Return (x, y) of the center of cell containing provided text 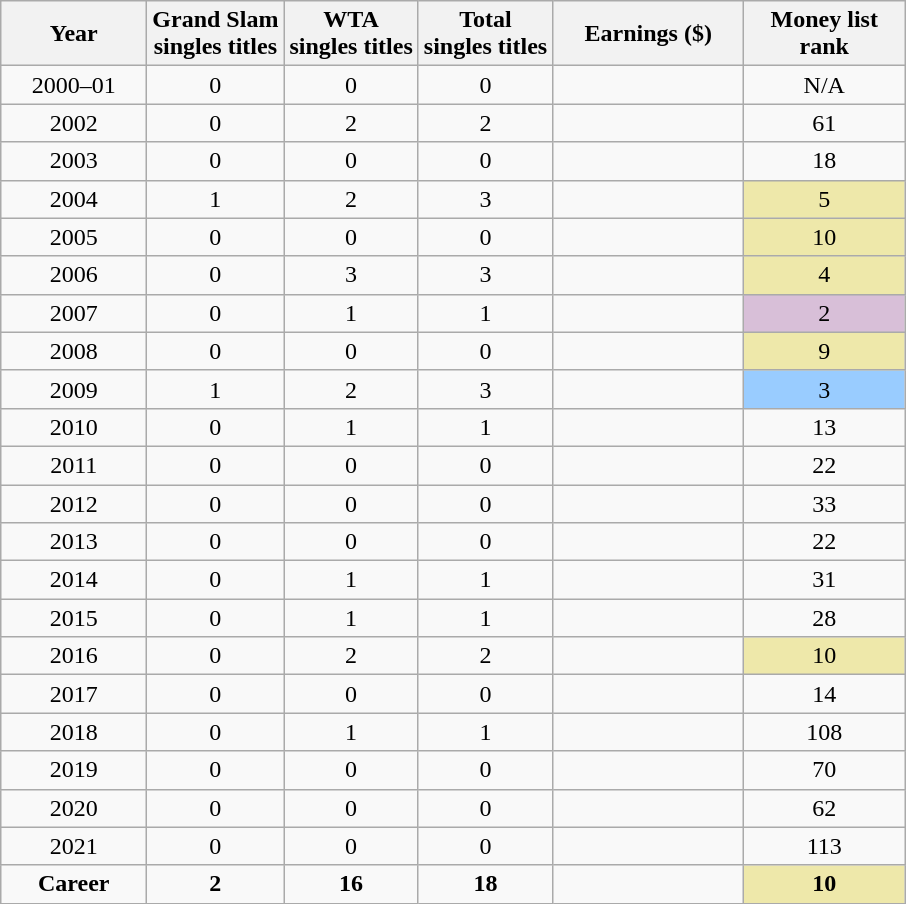
9 (824, 351)
2002 (74, 123)
2008 (74, 351)
Money list rank (824, 34)
2020 (74, 808)
2013 (74, 542)
2019 (74, 770)
13 (824, 427)
2007 (74, 313)
2000–01 (74, 85)
Grand Slamsingles titles (216, 34)
Totalsingles titles (485, 34)
31 (824, 580)
2004 (74, 199)
2014 (74, 580)
2003 (74, 161)
2010 (74, 427)
5 (824, 199)
Career (74, 884)
WTA singles titles (351, 34)
N/A (824, 85)
61 (824, 123)
Earnings ($) (648, 34)
113 (824, 846)
2018 (74, 732)
28 (824, 618)
2017 (74, 694)
16 (351, 884)
2011 (74, 465)
2006 (74, 275)
Year (74, 34)
2016 (74, 656)
4 (824, 275)
2021 (74, 846)
33 (824, 503)
2012 (74, 503)
108 (824, 732)
62 (824, 808)
2009 (74, 389)
70 (824, 770)
14 (824, 694)
2015 (74, 618)
2005 (74, 237)
